Determine the [x, y] coordinate at the center of the cell enclosing the given text.  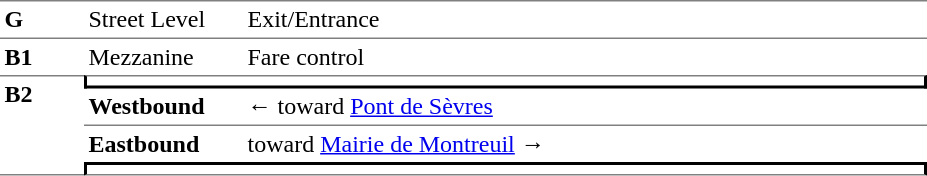
Exit/Entrance [585, 19]
toward Mairie de Montreuil → [585, 144]
Fare control [585, 57]
Mezzanine [164, 57]
Westbound [164, 107]
Street Level [164, 19]
Eastbound [164, 144]
← toward Pont de Sèvres [585, 107]
G [42, 19]
B2 [42, 125]
B1 [42, 57]
